Pinpoint the cell where the given text exists, returning its (X, Y) midpoint coordinate. 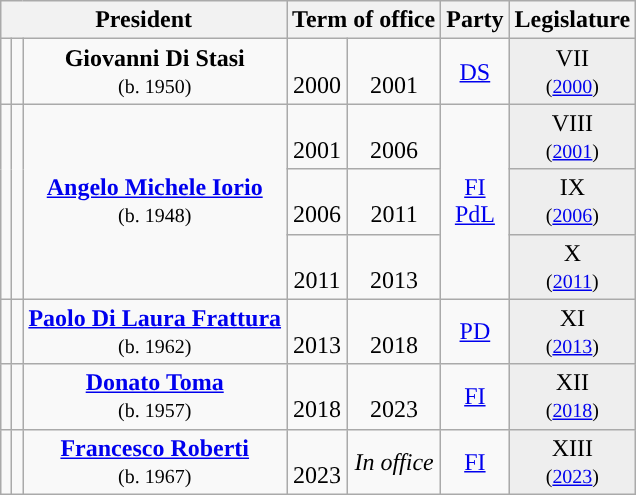
Legislature (572, 20)
Donato Toma(b. 1957) (155, 396)
XI (2013) (572, 332)
VII (2000) (572, 72)
Paolo Di Laura Frattura(b. 1962) (155, 332)
Term of office (364, 20)
DS (475, 72)
X (2011) (572, 266)
XIII (2023) (572, 462)
IX (2006) (572, 202)
PD (475, 332)
Giovanni Di Stasi(b. 1950) (155, 72)
XII (2018) (572, 396)
In office (394, 462)
Angelo Michele Iorio(b. 1948) (155, 202)
2000 (318, 72)
Party (475, 20)
FIPdL (475, 202)
President (144, 20)
Francesco Roberti(b. 1967) (155, 462)
VIII (2001) (572, 136)
